Locate the cell with the specified text and output its (X, Y) center coordinate. 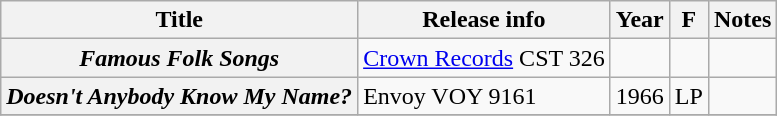
Crown Records CST 326 (484, 58)
Title (180, 20)
Year (640, 20)
Envoy VOY 9161 (484, 96)
F (688, 20)
1966 (640, 96)
Famous Folk Songs (180, 58)
Doesn't Anybody Know My Name? (180, 96)
Notes (742, 20)
LP (688, 96)
Release info (484, 20)
